Scan for the cell matching the given text and deliver its [x, y] coordinate at center. 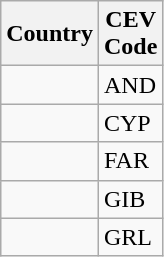
GRL [130, 237]
GIB [130, 199]
FAR [130, 161]
CEVCode [130, 34]
AND [130, 85]
Country [50, 34]
CYP [130, 123]
